Provide the (X, Y) coordinate of the cell's center where the given text is located.  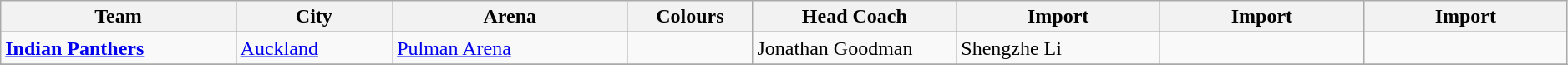
Colours (690, 17)
Auckland (314, 48)
Pulman Arena (510, 48)
Arena (510, 17)
Team (119, 17)
City (314, 17)
Head Coach (855, 17)
Shengzhe Li (1058, 48)
Jonathan Goodman (855, 48)
Indian Panthers (119, 48)
